For the text-containing cell, return its midpoint in (x, y) coordinate format. 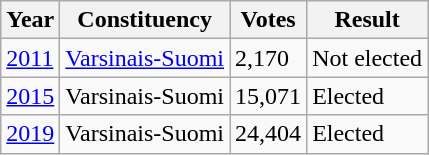
2,170 (268, 58)
Constituency (145, 20)
2015 (30, 96)
15,071 (268, 96)
24,404 (268, 134)
Votes (268, 20)
Not elected (368, 58)
Year (30, 20)
2011 (30, 58)
2019 (30, 134)
Result (368, 20)
